Determine the [X, Y] coordinate at the center of the cell enclosing the given text.  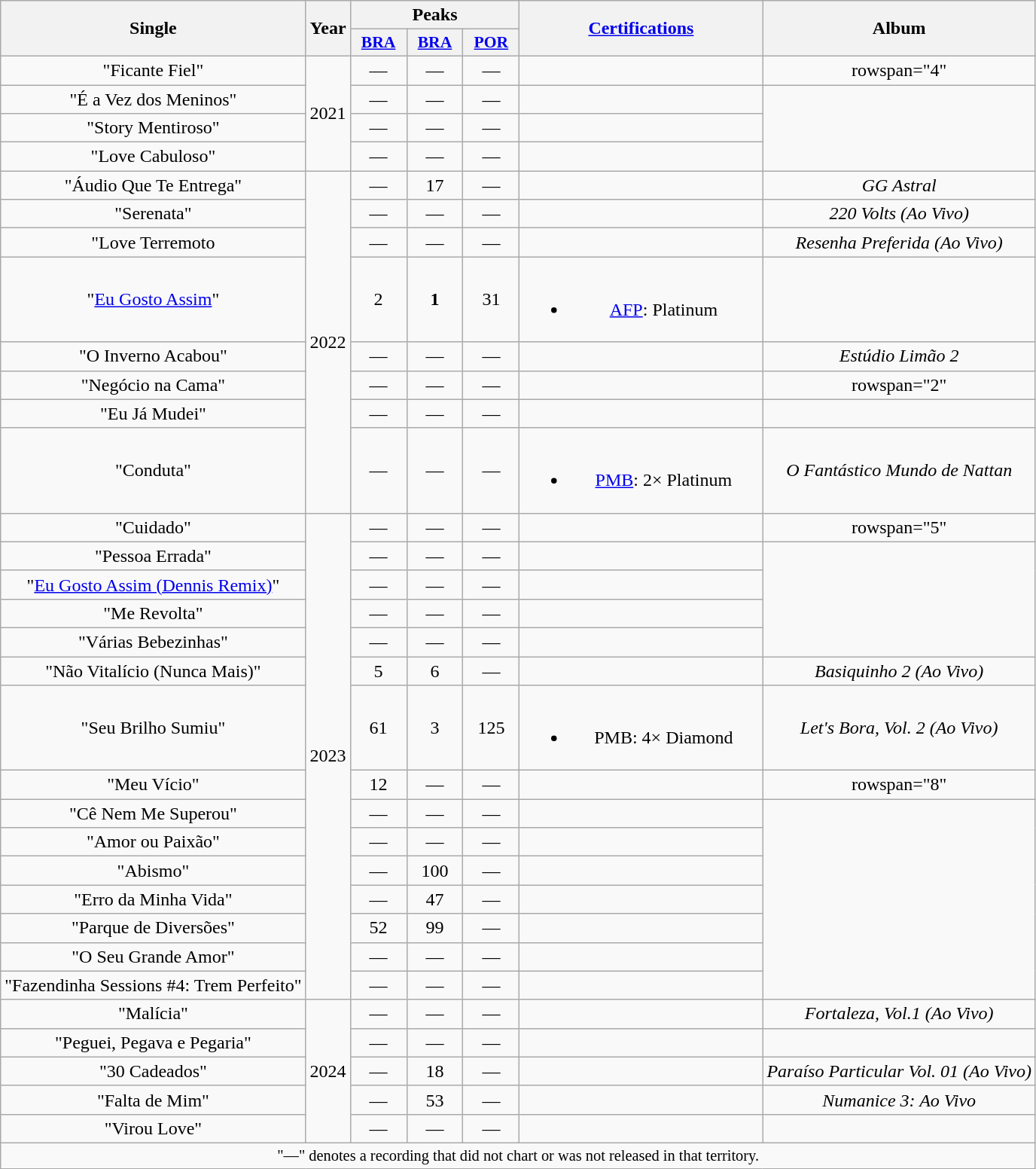
2021 [328, 113]
"Conduta" [154, 470]
"Cê Nem Me Superou" [154, 813]
"Eu Gosto Assim (Dennis Remix)" [154, 584]
Certifications [641, 29]
rowspan="4" [899, 70]
"Áudio Que Te Entrega" [154, 185]
"Pessoa Errada" [154, 556]
Estúdio Limão 2 [899, 356]
5 [378, 671]
"O Inverno Acabou" [154, 356]
125 [491, 728]
Album [899, 29]
"Love Cabuloso" [154, 157]
"Amor ou Paixão" [154, 842]
31 [491, 300]
"Story Mentiroso" [154, 128]
Year [328, 29]
"Negócio na Cama" [154, 385]
"Cuidado" [154, 527]
2022 [328, 342]
17 [435, 185]
52 [378, 928]
Resenha Preferida (Ao Vivo) [899, 243]
Fortaleza, Vol.1 (Ao Vivo) [899, 1014]
"—" denotes a recording that did not chart or was not released in that territory. [518, 1155]
"Peguei, Pegava e Pegaria" [154, 1042]
61 [378, 728]
2 [378, 300]
12 [378, 785]
"30 Cadeados" [154, 1071]
rowspan="2" [899, 385]
"Falta de Mim" [154, 1100]
53 [435, 1100]
"Abismo" [154, 871]
99 [435, 928]
O Fantástico Mundo de Nattan [899, 470]
Single [154, 29]
220 Volts (Ao Vivo) [899, 214]
"Virou Love" [154, 1128]
100 [435, 871]
Let's Bora, Vol. 2 (Ao Vivo) [899, 728]
"Várias Bebezinhas" [154, 642]
rowspan="8" [899, 785]
Peaks [435, 15]
2024 [328, 1071]
"Seu Brilho Sumiu" [154, 728]
"Eu Já Mudei" [154, 414]
47 [435, 899]
PMB: 2× Platinum [641, 470]
"Meu Vício" [154, 785]
"É a Vez dos Meninos" [154, 99]
"Serenata" [154, 214]
PMB: 4× Diamond [641, 728]
2023 [328, 756]
GG Astral [899, 185]
3 [435, 728]
6 [435, 671]
POR [491, 43]
"Eu Gosto Assim" [154, 300]
18 [435, 1071]
"Malícia" [154, 1014]
Paraíso Particular Vol. 01 (Ao Vivo) [899, 1071]
"Erro da Minha Vida" [154, 899]
"Não Vitalício (Nunca Mais)" [154, 671]
"Me Revolta" [154, 613]
AFP: Platinum [641, 300]
"Love Terremoto [154, 243]
"Parque de Diversões" [154, 928]
"Fazendinha Sessions #4: Trem Perfeito" [154, 985]
"Ficante Fiel" [154, 70]
rowspan="5" [899, 527]
"O Seu Grande Amor" [154, 957]
Basiquinho 2 (Ao Vivo) [899, 671]
1 [435, 300]
Numanice 3: Ao Vivo [899, 1100]
